Pinpoint the cell where the given text exists, returning its (X, Y) midpoint coordinate. 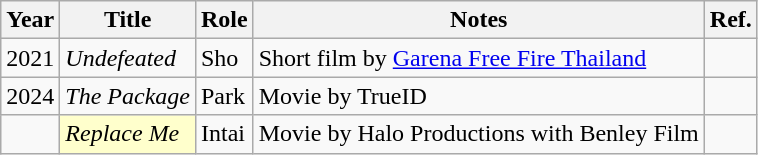
Park (224, 96)
The Package (128, 96)
Title (128, 20)
Intai (224, 134)
Short film by Garena Free Fire Thailand (478, 58)
Movie by Halo Productions with Benley Film (478, 134)
2024 (30, 96)
Movie by TrueID (478, 96)
Year (30, 20)
Sho (224, 58)
Replace Me (128, 134)
Role (224, 20)
2021 (30, 58)
Notes (478, 20)
Ref. (730, 20)
Undefeated (128, 58)
